Capture the cell that displays the provided text and extract its (x, y) central coordinate. 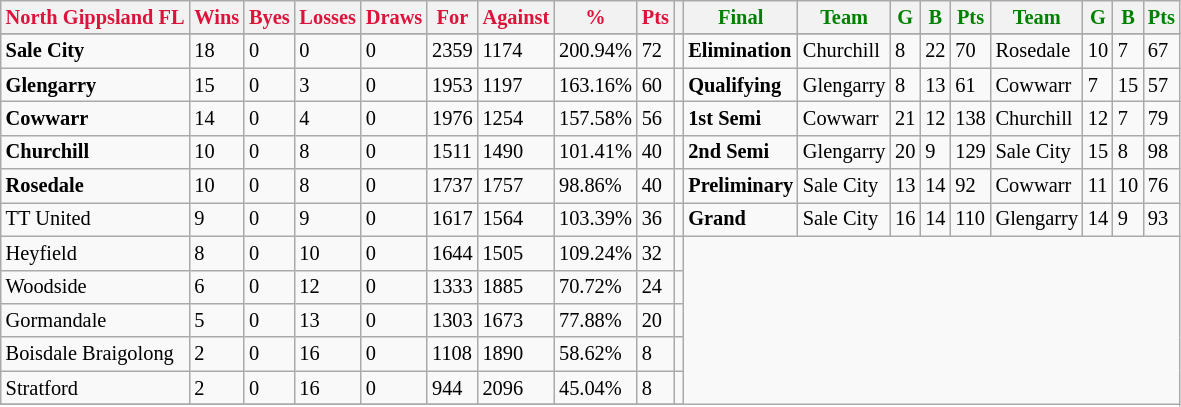
1673 (516, 320)
1303 (452, 320)
109.24% (596, 253)
79 (1162, 118)
56 (656, 118)
103.39% (596, 219)
163.16% (596, 85)
Boisdale Braigolong (96, 354)
1737 (452, 186)
98.86% (596, 186)
Qualifying (740, 85)
57 (1162, 85)
76 (1162, 186)
200.94% (596, 51)
TT United (96, 219)
1757 (516, 186)
Final (740, 17)
1174 (516, 51)
58.62% (596, 354)
Wins (216, 17)
110 (970, 219)
6 (216, 287)
129 (970, 152)
Preliminary (740, 186)
5 (216, 320)
Losses (328, 17)
77.88% (596, 320)
36 (656, 219)
1564 (516, 219)
2nd Semi (740, 152)
Gormandale (96, 320)
3 (328, 85)
1511 (452, 152)
North Gippsland FL (96, 17)
Against (516, 17)
138 (970, 118)
1490 (516, 152)
24 (656, 287)
Grand (740, 219)
18 (216, 51)
60 (656, 85)
67 (1162, 51)
45.04% (596, 388)
2359 (452, 51)
1885 (516, 287)
1197 (516, 85)
Stratford (96, 388)
98 (1162, 152)
1108 (452, 354)
1890 (516, 354)
1953 (452, 85)
Byes (269, 17)
32 (656, 253)
1st Semi (740, 118)
93 (1162, 219)
11 (1098, 186)
70.72% (596, 287)
1644 (452, 253)
72 (656, 51)
Elimination (740, 51)
2096 (516, 388)
1505 (516, 253)
944 (452, 388)
For (452, 17)
1333 (452, 287)
% (596, 17)
61 (970, 85)
101.41% (596, 152)
1617 (452, 219)
Woodside (96, 287)
70 (970, 51)
21 (905, 118)
4 (328, 118)
1976 (452, 118)
157.58% (596, 118)
Draws (394, 17)
1254 (516, 118)
Heyfield (96, 253)
22 (935, 51)
92 (970, 186)
